Locate the cell with the specified text and output its (X, Y) center coordinate. 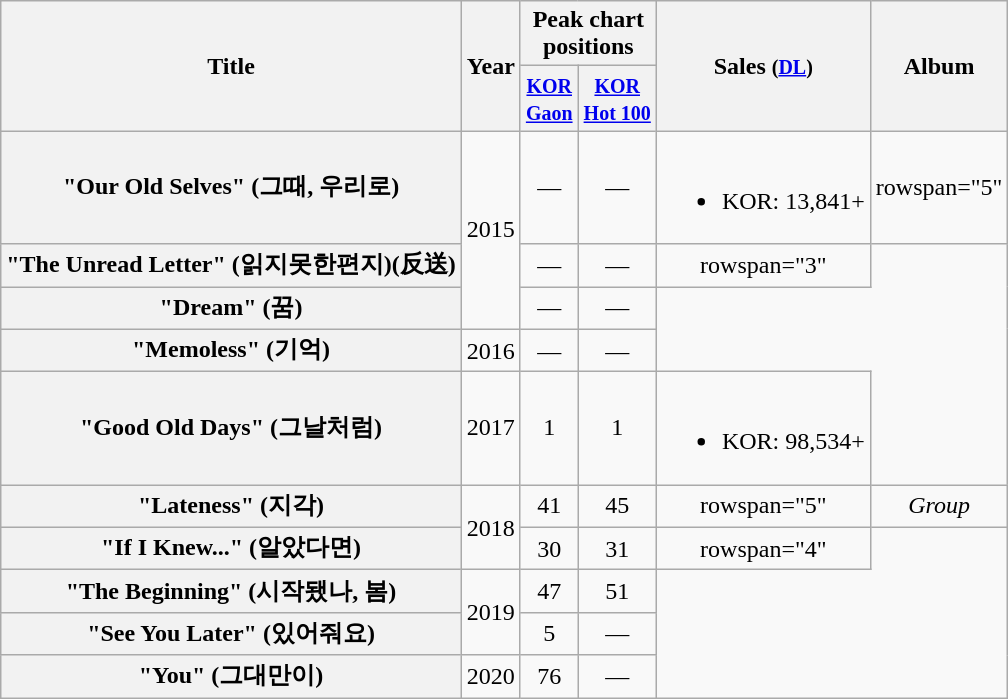
rowspan="3" (763, 266)
47 (549, 592)
Year (490, 66)
Peak chart positions (588, 34)
51 (617, 592)
31 (617, 548)
"See You Later" (있어줘요) (232, 634)
"Lateness" (지각) (232, 506)
2019 (490, 612)
Sales (DL) (763, 66)
45 (617, 506)
"The Beginning" (시작됐나, 봄) (232, 592)
KOR: 98,534+ (763, 428)
2017 (490, 428)
2020 (490, 676)
Title (232, 66)
5 (549, 634)
"Dream" (꿈) (232, 308)
"Memoless" (기억) (232, 350)
KORGaon (549, 98)
"You" (그대만이) (232, 676)
76 (549, 676)
30 (549, 548)
41 (549, 506)
2015 (490, 230)
2016 (490, 350)
KORHot 100 (617, 98)
"Our Old Selves" (그때, 우리로) (232, 188)
"If I Knew..." (알았다면) (232, 548)
Album (939, 66)
"The Unread Letter" (읽지못한편지)(反送) (232, 266)
"Good Old Days" (그날처럼) (232, 428)
2018 (490, 528)
KOR: 13,841+ (763, 188)
Group (939, 506)
rowspan="4" (763, 548)
